For the text-containing cell, return its midpoint in [x, y] coordinate format. 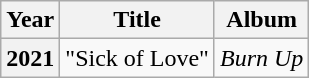
2021 [30, 58]
"Sick of Love" [138, 58]
Album [261, 20]
Year [30, 20]
Title [138, 20]
Burn Up [261, 58]
